Provide the (x, y) coordinate of the cell's center where the given text is located.  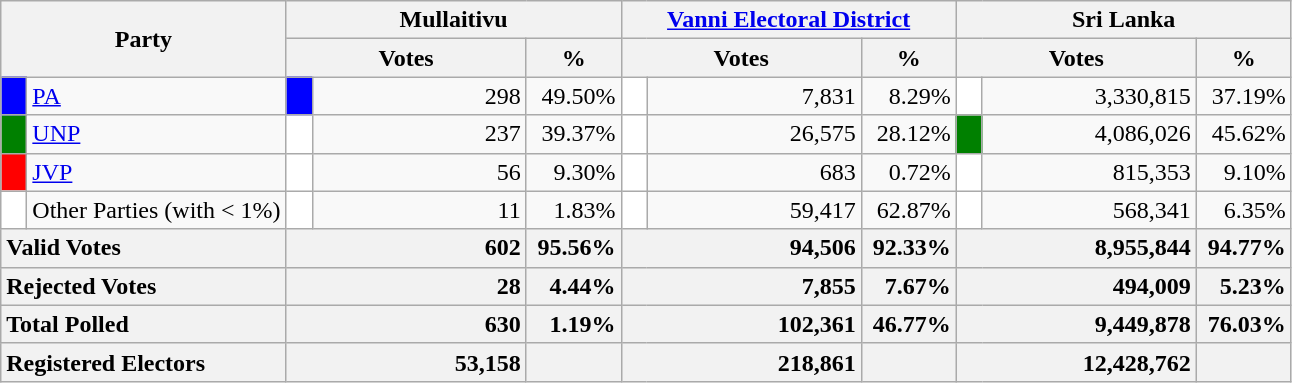
8.29% (908, 96)
9.30% (574, 172)
PA (156, 96)
9.10% (1244, 172)
11 (419, 210)
237 (419, 134)
494,009 (1076, 286)
92.33% (908, 248)
76.03% (1244, 324)
Other Parties (with < 1%) (156, 210)
Valid Votes (144, 248)
UNP (156, 134)
53,158 (406, 362)
28.12% (908, 134)
94.77% (1244, 248)
7,855 (741, 286)
62.87% (908, 210)
6.35% (1244, 210)
Party (144, 39)
602 (406, 248)
59,417 (754, 210)
102,361 (741, 324)
95.56% (574, 248)
3,330,815 (1089, 96)
94,506 (741, 248)
815,353 (1089, 172)
630 (406, 324)
28 (406, 286)
4,086,026 (1089, 134)
568,341 (1089, 210)
8,955,844 (1076, 248)
1.19% (574, 324)
26,575 (754, 134)
298 (419, 96)
39.37% (574, 134)
4.44% (574, 286)
46.77% (908, 324)
Registered Electors (144, 362)
Sri Lanka (1124, 20)
56 (419, 172)
37.19% (1244, 96)
Rejected Votes (144, 286)
Mullaitivu (454, 20)
218,861 (741, 362)
JVP (156, 172)
49.50% (574, 96)
12,428,762 (1076, 362)
Vanni Electoral District (788, 20)
7,831 (754, 96)
7.67% (908, 286)
0.72% (908, 172)
45.62% (1244, 134)
Total Polled (144, 324)
5.23% (1244, 286)
9,449,878 (1076, 324)
683 (754, 172)
1.83% (574, 210)
